Locate the cell with the specified text and output its [X, Y] center coordinate. 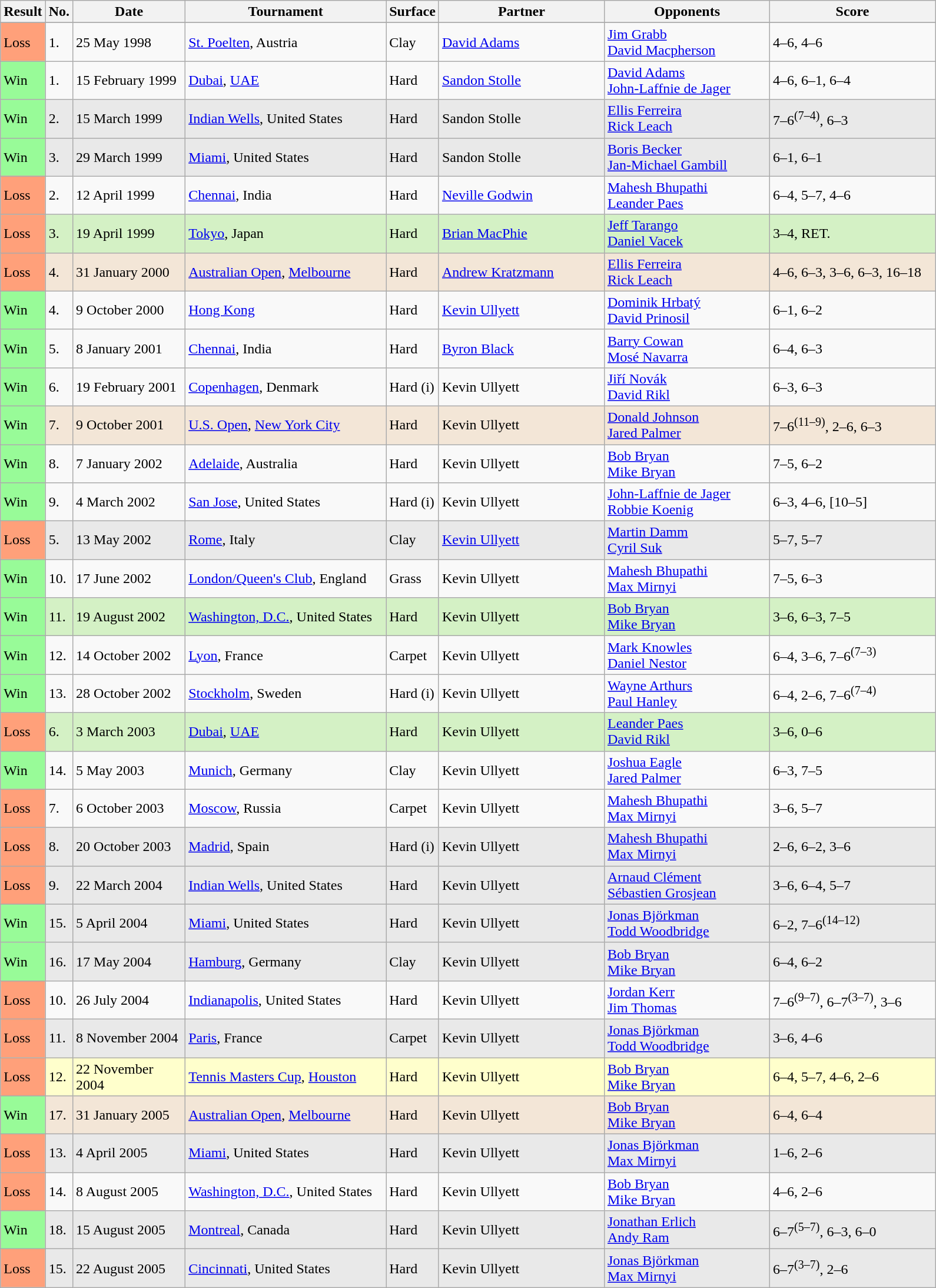
7–6(11–9), 2–6, 6–3 [852, 425]
Paris, France [286, 1038]
Cincinnati, United States [286, 1269]
31 January 2000 [130, 272]
U.S. Open, New York City [286, 425]
Adelaide, Australia [286, 463]
31 January 2005 [130, 1115]
6–3, 4–6, [10–5] [852, 502]
9 October 2001 [130, 425]
4–6, 6–3, 3–6, 6–3, 16–18 [852, 272]
6–4, 6–3 [852, 349]
Indianapolis, United States [286, 1000]
Opponents [686, 12]
Moscow, Russia [286, 808]
3 March 2003 [130, 731]
22 March 2004 [130, 885]
Boris Becker Jan-Michael Gambill [686, 157]
7–5, 6–3 [852, 578]
15 February 1999 [130, 80]
David Adams [522, 42]
3–6, 4–6 [852, 1038]
20 October 2003 [130, 847]
2–6, 6–2, 3–6 [852, 847]
Tennis Masters Cup, Houston [286, 1077]
3–6, 5–7 [852, 808]
6–4, 5–7, 4–6 [852, 196]
Donald Johnson Jared Palmer [686, 425]
Result [23, 12]
28 October 2002 [130, 694]
Mark Knowles Daniel Nestor [686, 655]
Dominik Hrbatý David Prinosil [686, 310]
22 August 2005 [130, 1269]
Partner [522, 12]
3–4, RET. [852, 233]
Barry Cowan Mosé Navarra [686, 349]
Byron Black [522, 349]
Stockholm, Sweden [286, 694]
3–6, 6–3, 7–5 [852, 617]
6–1, 6–1 [852, 157]
Jeff Tarango Daniel Vacek [686, 233]
Hong Kong [286, 310]
San Jose, United States [286, 502]
6–2, 7–6(14–12) [852, 923]
7–6(7–4), 6–3 [852, 119]
Munich, Germany [286, 770]
Wayne Arthurs Paul Hanley [686, 694]
Joshua Eagle Jared Palmer [686, 770]
Tournament [286, 12]
17. [59, 1115]
6 October 2003 [130, 808]
4–6, 4–6 [852, 42]
3–6, 6–4, 5–7 [852, 885]
Copenhagen, Denmark [286, 386]
6–4, 3–6, 7–6(7–3) [852, 655]
Surface [413, 12]
Jiří Novák David Rikl [686, 386]
18. [59, 1230]
Arnaud Clément Sébastien Grosjean [686, 885]
Jordan Kerr Jim Thomas [686, 1000]
5–7, 5–7 [852, 541]
6–4, 5–7, 4–6, 2–6 [852, 1077]
6–7(3–7), 2–6 [852, 1269]
Leander Paes David Rikl [686, 731]
17 June 2002 [130, 578]
19 August 2002 [130, 617]
7–5, 6–2 [852, 463]
4 March 2002 [130, 502]
12 April 1999 [130, 196]
17 May 2004 [130, 961]
John-Laffnie de Jager Robbie Koenig [686, 502]
15 March 1999 [130, 119]
26 July 2004 [130, 1000]
Tokyo, Japan [286, 233]
Date [130, 12]
Martin Damm Cyril Suk [686, 541]
1–6, 2–6 [852, 1153]
6–4, 6–2 [852, 961]
Lyon, France [286, 655]
Madrid, Spain [286, 847]
8 August 2005 [130, 1192]
6–3, 6–3 [852, 386]
5 May 2003 [130, 770]
7 January 2002 [130, 463]
8 January 2001 [130, 349]
6–7(5–7), 6–3, 6–0 [852, 1230]
Jim Grabb David Macpherson [686, 42]
Neville Godwin [522, 196]
3–6, 0–6 [852, 731]
8 November 2004 [130, 1038]
19 April 1999 [130, 233]
7–6(9–7), 6–7(3–7), 3–6 [852, 1000]
St. Poelten, Austria [286, 42]
25 May 1998 [130, 42]
4–6, 2–6 [852, 1192]
6–4, 6–4 [852, 1115]
Score [852, 12]
Brian MacPhie [522, 233]
No. [59, 12]
4–6, 6–1, 6–4 [852, 80]
Rome, Italy [286, 541]
Montreal, Canada [286, 1230]
David Adams John-Laffnie de Jager [686, 80]
Mahesh Bhupathi Leander Paes [686, 196]
Grass [413, 578]
13 May 2002 [130, 541]
Hamburg, Germany [286, 961]
6–1, 6–2 [852, 310]
5 April 2004 [130, 923]
Andrew Kratzmann [522, 272]
15 August 2005 [130, 1230]
London/Queen's Club, England [286, 578]
6–3, 7–5 [852, 770]
16. [59, 961]
22 November 2004 [130, 1077]
14 October 2002 [130, 655]
29 March 1999 [130, 157]
6–4, 2–6, 7–6(7–4) [852, 694]
9 October 2000 [130, 310]
4 April 2005 [130, 1153]
Jonathan Erlich Andy Ram [686, 1230]
19 February 2001 [130, 386]
